Scan for the cell matching the given text and deliver its [X, Y] coordinate at center. 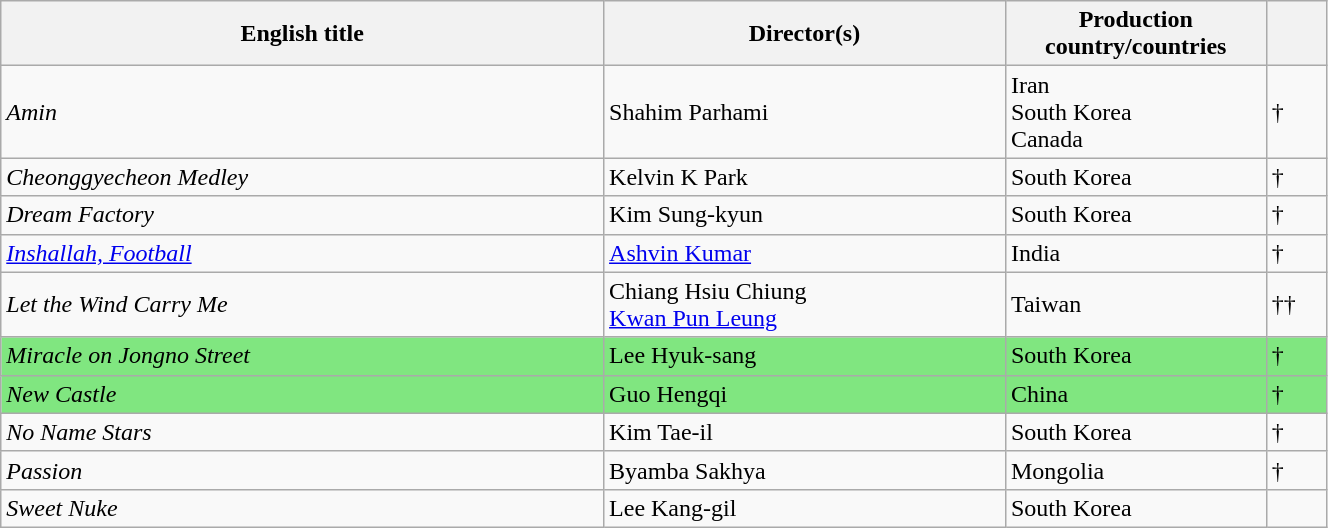
Let the Wind Carry Me [302, 304]
Production country/countries [1136, 34]
Amin [302, 112]
New Castle [302, 394]
Passion [302, 470]
Inshallah, Football [302, 253]
China [1136, 394]
Kim Sung-kyun [805, 215]
Cheonggyecheon Medley [302, 177]
Byamba Sakhya [805, 470]
Lee Kang-gil [805, 508]
Guo Hengqi [805, 394]
Mongolia [1136, 470]
†† [1296, 304]
India [1136, 253]
Miracle on Jongno Street [302, 356]
Shahim Parhami [805, 112]
No Name Stars [302, 432]
English title [302, 34]
Lee Hyuk-sang [805, 356]
Taiwan [1136, 304]
Ashvin Kumar [805, 253]
Director(s) [805, 34]
Dream Factory [302, 215]
Chiang Hsiu ChiungKwan Pun Leung [805, 304]
Sweet Nuke [302, 508]
IranSouth KoreaCanada [1136, 112]
Kim Tae-il [805, 432]
Kelvin K Park [805, 177]
